Detect which cell encompasses the target text, then output its (x, y) center coordinate. 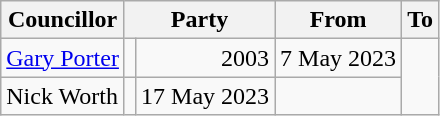
From (338, 20)
17 May 2023 (206, 96)
Gary Porter (63, 58)
Nick Worth (63, 96)
Party (199, 20)
2003 (206, 58)
To (420, 20)
7 May 2023 (338, 58)
Councillor (63, 20)
